Identify which cell holds the provided text, then report its (x, y) central coordinate. 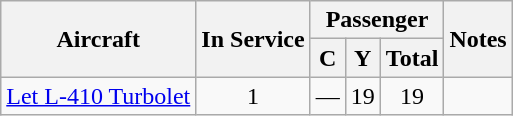
Let L-410 Turbolet (98, 96)
C (328, 58)
— (328, 96)
Total (412, 58)
Y (362, 58)
1 (253, 96)
Aircraft (98, 39)
Passenger (377, 20)
Notes (478, 39)
In Service (253, 39)
